Detect which cell encompasses the target text, then output its [X, Y] center coordinate. 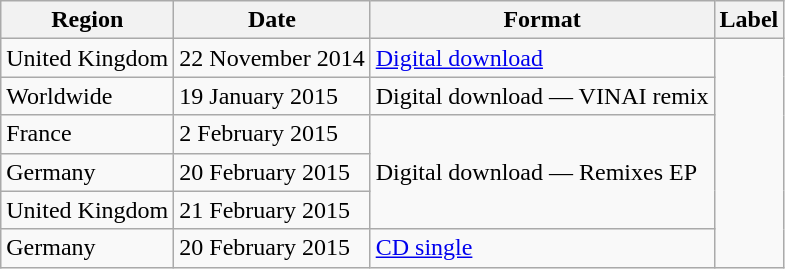
Label [749, 20]
Digital download — Remixes EP [542, 172]
Digital download — VINAI remix [542, 96]
Date [272, 20]
2 February 2015 [272, 134]
Format [542, 20]
Worldwide [88, 96]
21 February 2015 [272, 210]
22 November 2014 [272, 58]
Region [88, 20]
19 January 2015 [272, 96]
France [88, 134]
CD single [542, 248]
Digital download [542, 58]
